Pinpoint the cell where the given text exists, returning its (x, y) midpoint coordinate. 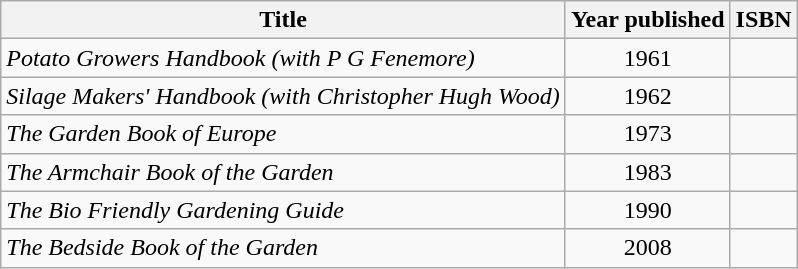
1961 (648, 58)
1983 (648, 172)
The Armchair Book of the Garden (284, 172)
Title (284, 20)
Silage Makers' Handbook (with Christopher Hugh Wood) (284, 96)
Potato Growers Handbook (with P G Fenemore) (284, 58)
The Bedside Book of the Garden (284, 248)
2008 (648, 248)
Year published (648, 20)
1990 (648, 210)
The Garden Book of Europe (284, 134)
1973 (648, 134)
The Bio Friendly Gardening Guide (284, 210)
1962 (648, 96)
ISBN (764, 20)
